For the text-containing cell, return its midpoint in (X, Y) coordinate format. 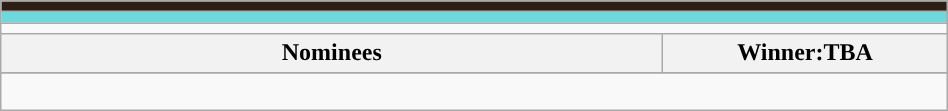
Winner:TBA (805, 53)
Nominees (332, 53)
